Detect which cell encompasses the target text, then output its [X, Y] center coordinate. 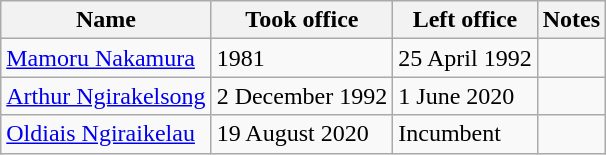
1981 [302, 58]
2 December 1992 [302, 96]
Incumbent [465, 134]
Left office [465, 20]
1 June 2020 [465, 96]
25 April 1992 [465, 58]
Mamoru Nakamura [106, 58]
Arthur Ngirakelsong [106, 96]
Name [106, 20]
Notes [571, 20]
19 August 2020 [302, 134]
Took office [302, 20]
Oldiais Ngiraikelau [106, 134]
